Return [X, Y] of the center of cell containing provided text 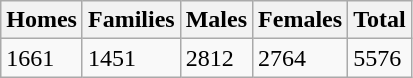
1661 [42, 58]
Families [131, 20]
1451 [131, 58]
5576 [380, 58]
2812 [216, 58]
Males [216, 20]
Females [300, 20]
Homes [42, 20]
Total [380, 20]
2764 [300, 58]
